Find where the given text appears and provide that cell's center as [X, Y] coordinate. 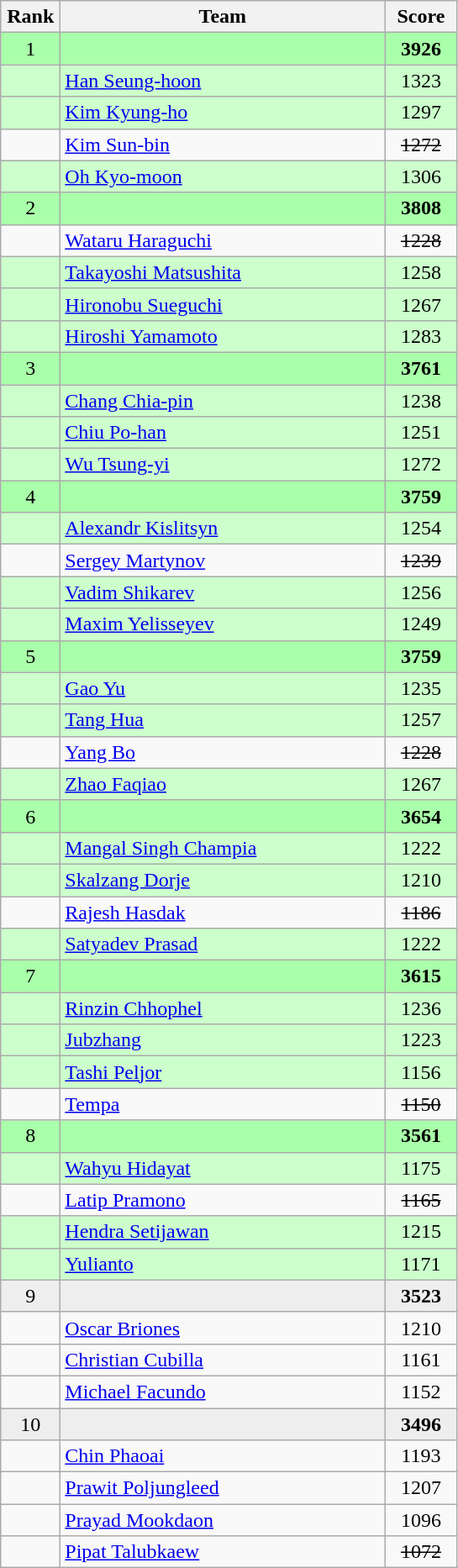
Mangal Singh Champia [223, 848]
Yang Bo [223, 752]
Kim Kyung-ho [223, 113]
6 [30, 816]
1283 [421, 336]
1236 [421, 1008]
Team [223, 17]
Wahyu Hidayat [223, 1168]
1238 [421, 401]
Maxim Yelisseyev [223, 624]
1165 [421, 1200]
2 [30, 208]
1306 [421, 176]
Michael Facundo [223, 1392]
Satyadev Prasad [223, 944]
1207 [421, 1488]
1235 [421, 688]
3 [30, 368]
1323 [421, 81]
5 [30, 656]
1254 [421, 529]
1 [30, 49]
Pipat Talubkaew [223, 1552]
Chang Chia-pin [223, 401]
1096 [421, 1520]
3761 [421, 368]
4 [30, 497]
1258 [421, 272]
3523 [421, 1296]
Wataru Haraguchi [223, 240]
1251 [421, 433]
1152 [421, 1392]
1161 [421, 1360]
1257 [421, 720]
1150 [421, 1104]
Hiroshi Yamamoto [223, 336]
Wu Tsung-yi [223, 465]
Sergey Martynov [223, 560]
1186 [421, 912]
Han Seung-hoon [223, 81]
1223 [421, 1040]
Chiu Po-han [223, 433]
3561 [421, 1136]
Prawit Poljungleed [223, 1488]
1256 [421, 592]
1156 [421, 1072]
3654 [421, 816]
Hironobu Sueguchi [223, 304]
Oh Kyo-moon [223, 176]
7 [30, 976]
Tashi Peljor [223, 1072]
Oscar Briones [223, 1328]
Vadim Shikarev [223, 592]
Gao Yu [223, 688]
Latip Pramono [223, 1200]
Jubzhang [223, 1040]
Rinzin Chhophel [223, 1008]
1193 [421, 1456]
Yulianto [223, 1264]
3926 [421, 49]
Chin Phaoai [223, 1456]
Skalzang Dorje [223, 880]
Score [421, 17]
9 [30, 1296]
Kim Sun-bin [223, 145]
Tang Hua [223, 720]
Christian Cubilla [223, 1360]
Takayoshi Matsushita [223, 272]
1072 [421, 1552]
1239 [421, 560]
1249 [421, 624]
1297 [421, 113]
3808 [421, 208]
3496 [421, 1424]
1171 [421, 1264]
Rank [30, 17]
1215 [421, 1232]
8 [30, 1136]
3615 [421, 976]
Rajesh Hasdak [223, 912]
1175 [421, 1168]
10 [30, 1424]
Alexandr Kislitsyn [223, 529]
Prayad Mookdaon [223, 1520]
Hendra Setijawan [223, 1232]
Zhao Faqiao [223, 784]
Tempa [223, 1104]
